For the text-containing cell, return its midpoint in (X, Y) coordinate format. 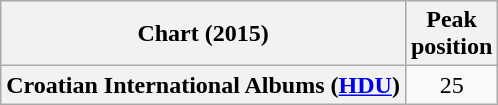
Croatian International Albums (HDU) (204, 85)
25 (451, 85)
Chart (2015) (204, 34)
Peakposition (451, 34)
